Locate the cell with the specified text and output its [X, Y] center coordinate. 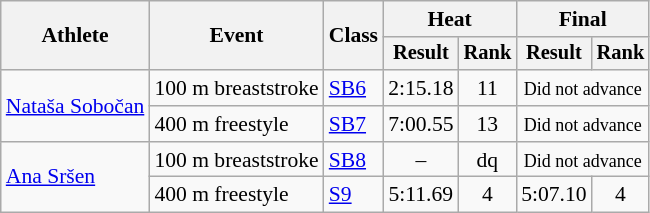
7:00.55 [420, 124]
11 [488, 88]
dq [488, 160]
Heat [450, 19]
5:11.69 [420, 195]
13 [488, 124]
SB6 [354, 88]
SB7 [354, 124]
2:15.18 [420, 88]
Final [582, 19]
5:07.10 [554, 195]
Nataša Sobočan [76, 106]
– [420, 160]
S9 [354, 195]
Ana Sršen [76, 178]
Class [354, 36]
Event [236, 36]
Athlete [76, 36]
SB8 [354, 160]
